Determine the (x, y) coordinate at the center of the cell enclosing the given text.  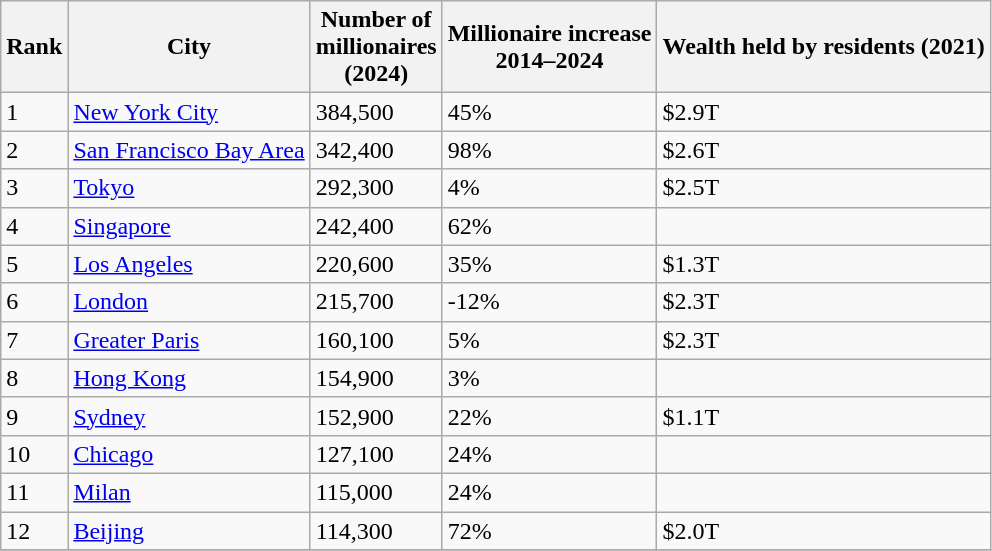
Beijing (189, 531)
154,900 (376, 378)
City (189, 47)
Hong Kong (189, 378)
220,600 (376, 264)
4 (34, 226)
Milan (189, 492)
6 (34, 302)
1 (34, 112)
Los Angeles (189, 264)
127,100 (376, 454)
98% (550, 150)
Millionaire increase 2014–2024 (550, 47)
San Francisco Bay Area (189, 150)
2 (34, 150)
10 (34, 454)
45% (550, 112)
Wealth held by residents (2021) (824, 47)
London (189, 302)
342,400 (376, 150)
Singapore (189, 226)
Chicago (189, 454)
35% (550, 264)
$1.1T (824, 416)
8 (34, 378)
Tokyo (189, 188)
114,300 (376, 531)
22% (550, 416)
$2.0T (824, 531)
$2.6T (824, 150)
9 (34, 416)
160,100 (376, 340)
$2.9T (824, 112)
Rank (34, 47)
3 (34, 188)
Number ofmillionaires(2024) (376, 47)
152,900 (376, 416)
Greater Paris (189, 340)
4% (550, 188)
12 (34, 531)
115,000 (376, 492)
Sydney (189, 416)
$1.3T (824, 264)
5 (34, 264)
New York City (189, 112)
292,300 (376, 188)
5% (550, 340)
-12% (550, 302)
$2.5T (824, 188)
11 (34, 492)
7 (34, 340)
62% (550, 226)
384,500 (376, 112)
72% (550, 531)
3% (550, 378)
215,700 (376, 302)
242,400 (376, 226)
